Capture the cell that displays the provided text and extract its (x, y) central coordinate. 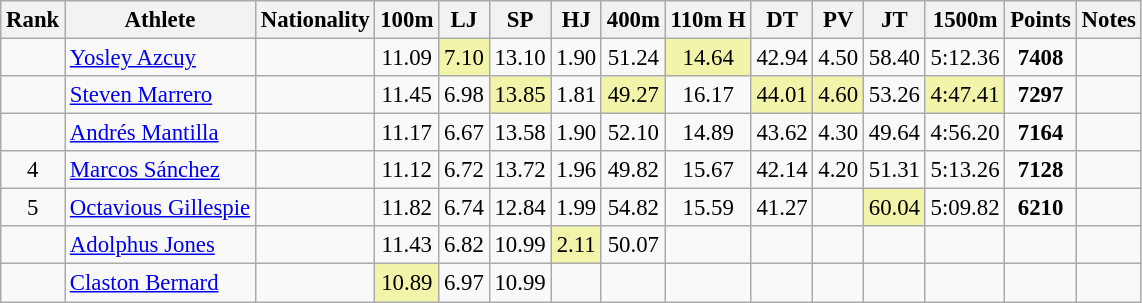
13.58 (520, 133)
6.98 (464, 95)
42.94 (782, 58)
52.10 (633, 133)
1.81 (576, 95)
10.89 (407, 283)
15.59 (708, 208)
11.45 (407, 95)
100m (407, 20)
4.20 (838, 170)
11.09 (407, 58)
4:47.41 (965, 95)
DT (782, 20)
11.82 (407, 208)
6210 (1040, 208)
6.82 (464, 245)
11.43 (407, 245)
Claston Bernard (160, 283)
13.10 (520, 58)
49.27 (633, 95)
6.97 (464, 283)
51.31 (894, 170)
7297 (1040, 95)
53.26 (894, 95)
Andrés Mantilla (160, 133)
7164 (1040, 133)
1500m (965, 20)
110m H (708, 20)
54.82 (633, 208)
49.64 (894, 133)
15.67 (708, 170)
5:09.82 (965, 208)
50.07 (633, 245)
7408 (1040, 58)
4.60 (838, 95)
1.96 (576, 170)
Athlete (160, 20)
14.89 (708, 133)
11.17 (407, 133)
4.30 (838, 133)
41.27 (782, 208)
4 (33, 170)
42.14 (782, 170)
400m (633, 20)
7128 (1040, 170)
2.11 (576, 245)
16.17 (708, 95)
Points (1040, 20)
13.85 (520, 95)
6.67 (464, 133)
Octavious Gillespie (160, 208)
Notes (1108, 20)
60.04 (894, 208)
5 (33, 208)
6.72 (464, 170)
5:13.26 (965, 170)
Rank (33, 20)
4:56.20 (965, 133)
Adolphus Jones (160, 245)
13.72 (520, 170)
Nationality (314, 20)
58.40 (894, 58)
5:12.36 (965, 58)
7.10 (464, 58)
11.12 (407, 170)
JT (894, 20)
43.62 (782, 133)
51.24 (633, 58)
SP (520, 20)
6.74 (464, 208)
1.99 (576, 208)
PV (838, 20)
14.64 (708, 58)
49.82 (633, 170)
44.01 (782, 95)
12.84 (520, 208)
LJ (464, 20)
Marcos Sánchez (160, 170)
Steven Marrero (160, 95)
HJ (576, 20)
4.50 (838, 58)
Yosley Azcuy (160, 58)
